For the text-containing cell, return its midpoint in (x, y) coordinate format. 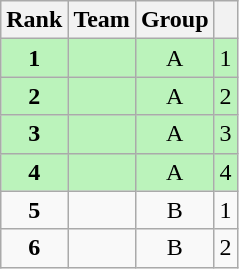
6 (34, 248)
Group (174, 20)
Team (102, 20)
5 (34, 210)
Rank (34, 20)
